For the text-containing cell, return its midpoint in [x, y] coordinate format. 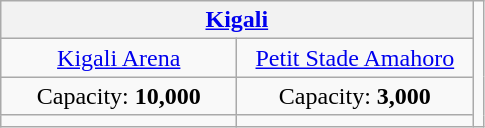
Kigali [237, 20]
Petit Stade Amahoro [355, 58]
Kigali Arena [119, 58]
Capacity: 10,000 [119, 96]
Capacity: 3,000 [355, 96]
